Find where the given text appears and provide that cell's center as [X, Y] coordinate. 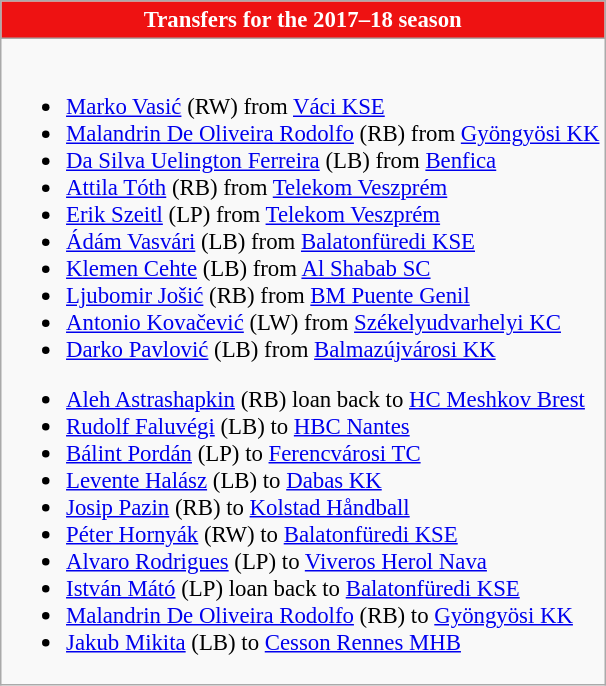
Transfers for the 2017–18 season [303, 20]
